Provide the [X, Y] coordinate of the cell's center where the given text is located.  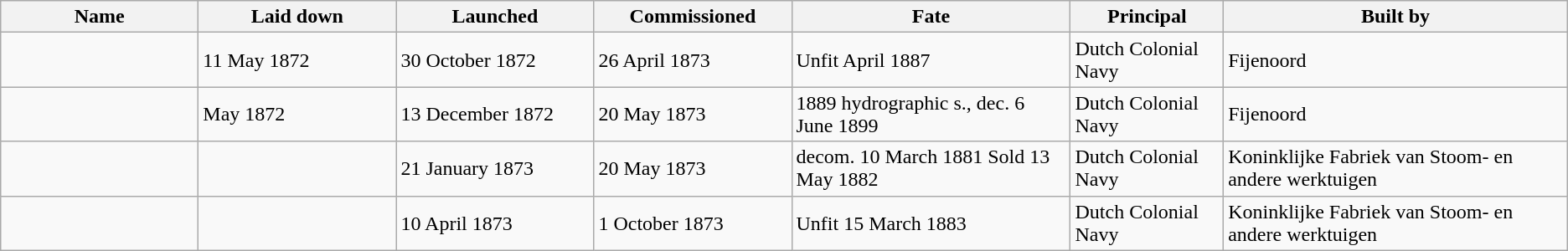
11 May 1872 [297, 60]
Built by [1395, 17]
Principal [1148, 17]
Name [100, 17]
Commissioned [693, 17]
Launched [495, 17]
13 December 1872 [495, 114]
Laid down [297, 17]
decom. 10 March 1881 Sold 13 May 1882 [931, 169]
10 April 1873 [495, 223]
Unfit 15 March 1883 [931, 223]
21 January 1873 [495, 169]
Unfit April 1887 [931, 60]
Fate [931, 17]
1 October 1873 [693, 223]
May 1872 [297, 114]
26 April 1873 [693, 60]
1889 hydrographic s., dec. 6 June 1899 [931, 114]
30 October 1872 [495, 60]
